Provide the [x, y] coordinate of the cell's center where the given text is located.  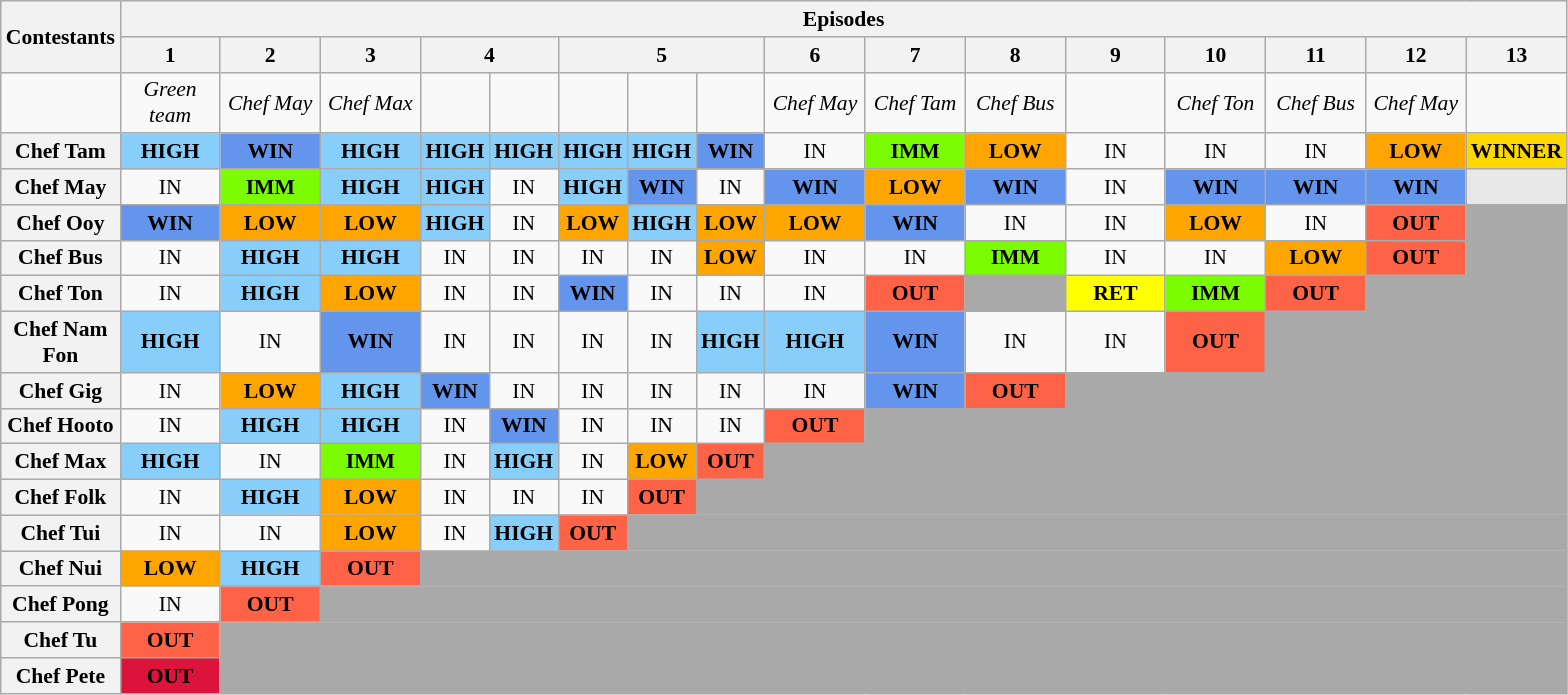
Chef Tu [60, 640]
Chef Nam Fon [60, 342]
2 [270, 55]
Chef Gig [60, 391]
Chef Tui [60, 533]
RET [1115, 294]
WINNER [1516, 152]
10 [1215, 55]
3 [370, 55]
Episodes [844, 19]
Green team [170, 102]
8 [1015, 55]
Chef Hooto [60, 426]
Chef Ooy [60, 223]
12 [1416, 55]
11 [1316, 55]
4 [489, 55]
Chef Folk [60, 498]
Chef Nui [60, 569]
Chef Pete [60, 676]
9 [1115, 55]
Chef Pong [60, 605]
13 [1516, 55]
6 [815, 55]
5 [662, 55]
Contestants [60, 36]
7 [915, 55]
1 [170, 55]
